Return the (x, y) coordinate for the center point of the cell that contains the specified text.  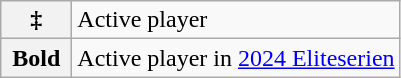
Bold (36, 58)
Active player (236, 20)
Active player in 2024 Eliteserien (236, 58)
‡ (36, 20)
